Provide the (X, Y) coordinate of the cell's center where the given text is located.  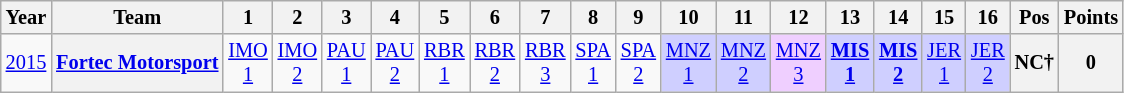
RBR2 (495, 63)
9 (638, 17)
8 (594, 17)
SPA1 (594, 63)
15 (944, 17)
13 (850, 17)
MNZ1 (688, 63)
NC† (1034, 63)
14 (898, 17)
6 (495, 17)
3 (346, 17)
SPA2 (638, 63)
Pos (1034, 17)
1 (248, 17)
Team (137, 17)
PAU1 (346, 63)
7 (545, 17)
MIS2 (898, 63)
JER1 (944, 63)
16 (988, 17)
4 (396, 17)
IMO1 (248, 63)
RBR1 (444, 63)
Points (1091, 17)
PAU2 (396, 63)
11 (744, 17)
Year (26, 17)
2 (298, 17)
0 (1091, 63)
MNZ2 (744, 63)
5 (444, 17)
MNZ3 (798, 63)
12 (798, 17)
RBR3 (545, 63)
MIS1 (850, 63)
JER2 (988, 63)
10 (688, 17)
2015 (26, 63)
Fortec Motorsport (137, 63)
IMO2 (298, 63)
